Search for the cell housing the specified text and yield its [x, y] center coordinate. 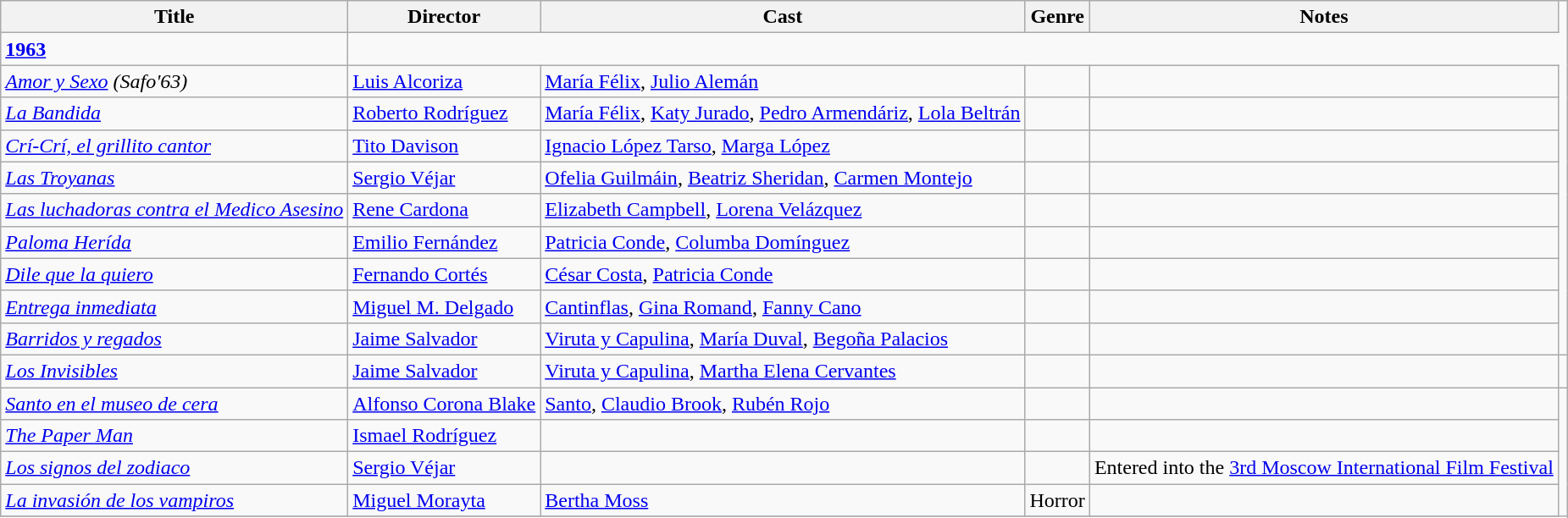
Los Invisibles [175, 371]
Ofelia Guilmáin, Beatriz Sheridan, Carmen Montejo [783, 178]
Elizabeth Campbell, Lorena Velázquez [783, 210]
María Félix, Katy Jurado, Pedro Armendáriz, Lola Beltrán [783, 113]
Rene Cardona [444, 210]
Dile que la quiero [175, 274]
Bertha Moss [783, 500]
Las luchadoras contra el Medico Asesino [175, 210]
Cast [783, 17]
Viruta y Capulina, María Duval, Begoña Palacios [783, 339]
Viruta y Capulina, Martha Elena Cervantes [783, 371]
The Paper Man [175, 436]
Barridos y regados [175, 339]
Luis Alcoriza [444, 81]
Entrega inmediata [175, 306]
Fernando Cortés [444, 274]
1963 [175, 49]
María Félix, Julio Alemán [783, 81]
Director [444, 17]
Ismael Rodríguez [444, 436]
César Costa, Patricia Conde [783, 274]
Tito Davison [444, 146]
Paloma Herída [175, 242]
Miguel M. Delgado [444, 306]
Genre [1057, 17]
Horror [1057, 500]
Emilio Fernández [444, 242]
La invasión de los vampiros [175, 500]
Los signos del zodiaco [175, 468]
Miguel Morayta [444, 500]
La Bandida [175, 113]
Alfonso Corona Blake [444, 404]
Santo en el museo de cera [175, 404]
Entered into the 3rd Moscow International Film Festival [1323, 468]
Crí-Crí, el grillito cantor [175, 146]
Cantinflas, Gina Romand, Fanny Cano [783, 306]
Amor y Sexo (Safo'63) [175, 81]
Notes [1323, 17]
Ignacio López Tarso, Marga López [783, 146]
Santo, Claudio Brook, Rubén Rojo [783, 404]
Roberto Rodríguez [444, 113]
Las Troyanas [175, 178]
Patricia Conde, Columba Domínguez [783, 242]
Title [175, 17]
